Scan for the cell matching the given text and deliver its [x, y] coordinate at center. 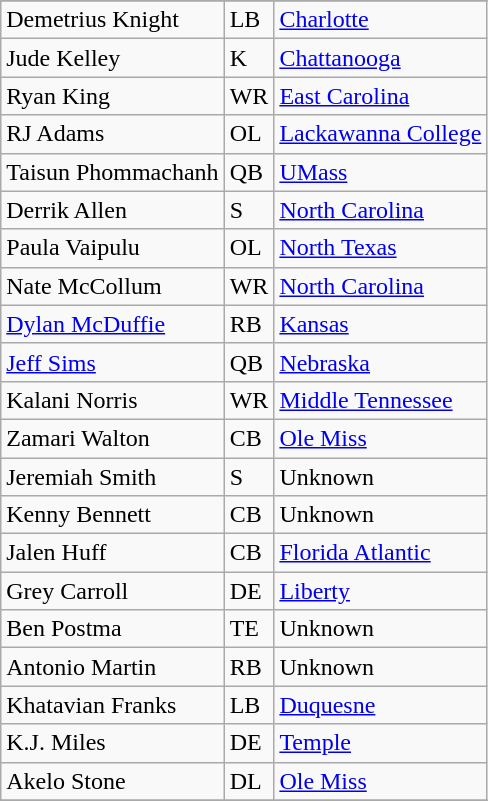
Jeremiah Smith [112, 477]
UMass [380, 172]
Taisun Phommachanh [112, 172]
Chattanooga [380, 58]
Ben Postma [112, 629]
North Texas [380, 248]
Zamari Walton [112, 438]
Florida Atlantic [380, 553]
Nate McCollum [112, 286]
K [249, 58]
Grey Carroll [112, 591]
RJ Adams [112, 134]
Khatavian Franks [112, 705]
Duquesne [380, 705]
Paula Vaipulu [112, 248]
Temple [380, 743]
Ryan King [112, 96]
Jeff Sims [112, 362]
Kenny Bennett [112, 515]
East Carolina [380, 96]
Charlotte [380, 20]
Lackawanna College [380, 134]
Middle Tennessee [380, 400]
DL [249, 781]
Derrik Allen [112, 210]
Nebraska [380, 362]
Akelo Stone [112, 781]
TE [249, 629]
Jalen Huff [112, 553]
Demetrius Knight [112, 20]
K.J. Miles [112, 743]
Dylan McDuffie [112, 324]
Kalani Norris [112, 400]
Jude Kelley [112, 58]
Liberty [380, 591]
Antonio Martin [112, 667]
Kansas [380, 324]
